Find where the given text appears and provide that cell's center as [X, Y] coordinate. 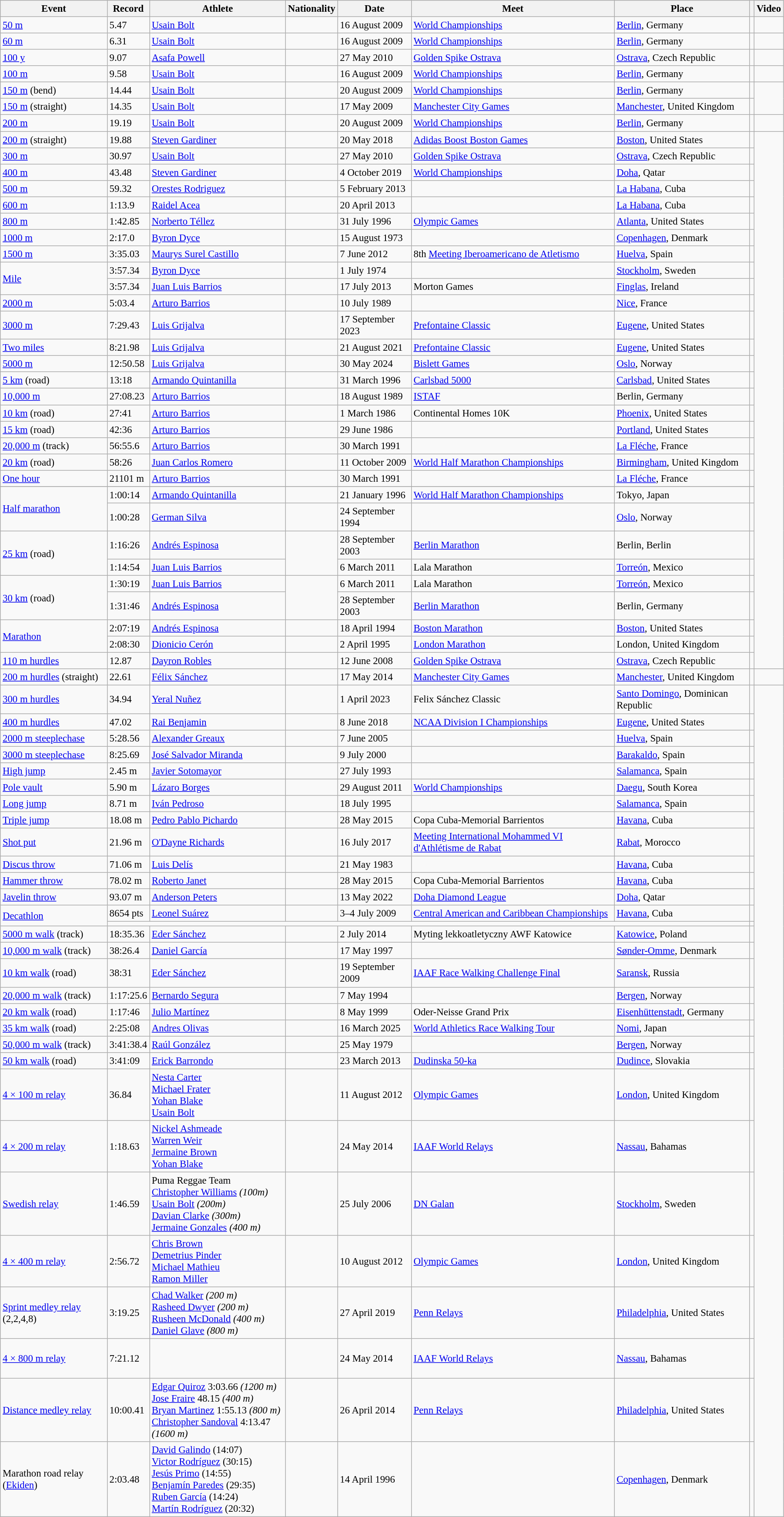
400 m hurdles [54, 722]
Norberto Téllez [218, 222]
150 m (bend) [54, 91]
1 July 1974 [374, 270]
20 km (road) [54, 462]
Finglas, Ireland [682, 287]
Erick Barrondo [218, 1061]
800 m [54, 222]
Barakaldo, Spain [682, 755]
4 × 800 m relay [54, 1359]
Continental Homes 10K [513, 413]
Distance medley relay [54, 1410]
2:25:08 [128, 1028]
Date [374, 9]
31 July 1996 [374, 222]
Katowice, Poland [682, 934]
8th Meeting Iberoamericano de Atletismo [513, 254]
18 April 1994 [374, 628]
18.08 m [128, 820]
Shot put [54, 842]
Orestes Rodriguez [218, 188]
500 m [54, 188]
19.88 [128, 140]
17 May 1997 [374, 951]
Portland, United States [682, 430]
Adidas Boost Boston Games [513, 140]
Eisenhüttenstadt, Germany [682, 1012]
DN Galan [513, 1204]
5.47 [128, 25]
Record [128, 9]
Andres Olivas [218, 1028]
Pole vault [54, 787]
24 September 1994 [374, 517]
30 km (road) [54, 598]
7:29.43 [128, 326]
Morton Games [513, 287]
Dionicio Cerón [218, 644]
6.31 [128, 41]
Carlsbad 5000 [513, 380]
Event [54, 9]
1500 m [54, 254]
1:13.9 [128, 205]
Hammer throw [54, 881]
10:00.41 [128, 1410]
21 August 2021 [374, 348]
200 m [54, 123]
25 July 2006 [374, 1204]
Dudinska 50-ka [513, 1061]
7 May 1994 [374, 995]
Yeral Nuñez [218, 700]
Raúl González [218, 1044]
Asafa Powell [218, 58]
Meeting International Mohammed VI d'Athlétisme de Rabat [513, 842]
47.02 [128, 722]
2:08:30 [128, 644]
9 July 2000 [374, 755]
Central American and Caribbean Championships [513, 913]
200 m hurdles (straight) [54, 678]
600 m [54, 205]
Chad Walker (200 m)Rasheed Dwyer (200 m)Rusheen McDonald (400 m)Daniel Glave (800 m) [218, 1313]
10,000 m [54, 397]
34.94 [128, 700]
18 August 1989 [374, 397]
100 y [54, 58]
Javelin throw [54, 897]
150 m (straight) [54, 107]
Berlin, Berlin [682, 545]
14.44 [128, 91]
25 km (road) [54, 553]
2:17.0 [128, 238]
Myting lekkoatletyczny AWF Katowice [513, 934]
8:25.69 [128, 755]
5.90 m [128, 787]
27 April 2019 [374, 1313]
15 km (road) [54, 430]
Two miles [54, 348]
World Athletics Race Walking Tour [513, 1028]
Pedro Pablo Pichardo [218, 820]
17 May 2014 [374, 678]
Marathon [54, 636]
Atlanta, United States [682, 222]
1:00:28 [128, 517]
36.84 [128, 1095]
Phoenix, United States [682, 413]
8 June 2018 [374, 722]
5 February 2013 [374, 188]
38:31 [128, 973]
3:41:09 [128, 1061]
1:30:19 [128, 584]
1:16:26 [128, 545]
300 m hurdles [54, 700]
60 m [54, 41]
5:03.4 [128, 303]
4 × 400 m relay [54, 1261]
59.32 [128, 188]
35 km walk (road) [54, 1028]
27:08.23 [128, 397]
1:31:46 [128, 606]
11 October 2009 [374, 462]
21 May 1983 [374, 864]
25 May 1979 [374, 1044]
Meet [513, 9]
High jump [54, 771]
300 m [54, 156]
One hour [54, 479]
7 June 2005 [374, 738]
2:07:19 [128, 628]
2000 m [54, 303]
3:35.03 [128, 254]
20 April 2013 [374, 205]
10 km (road) [54, 413]
9.58 [128, 74]
Marathon road relay (Ekiden) [54, 1480]
Raidel Acea [218, 205]
Discus throw [54, 864]
Roberto Janet [218, 881]
4 October 2019 [374, 172]
12 June 2008 [374, 661]
9.07 [128, 58]
Maurys Surel Castillo [218, 254]
400 m [54, 172]
13:18 [128, 380]
Anderson Peters [218, 897]
3:19.25 [128, 1313]
19.19 [128, 123]
1:00:14 [128, 495]
20,000 m (track) [54, 446]
Rabat, Morocco [682, 842]
1:46.59 [128, 1204]
18:35.36 [128, 934]
14 April 1996 [374, 1480]
20 km walk (road) [54, 1012]
12.87 [128, 661]
2:03.48 [128, 1480]
Bernardo Segura [218, 995]
3000 m steeplechase [54, 755]
Félix Sánchez [218, 678]
Place [682, 9]
16 July 2017 [374, 842]
20 May 2018 [374, 140]
14.35 [128, 107]
David Galindo (14:07)Victor Rodríguez (30:15)Jesús Primo (14:55)Benjamín Paredes (29:35)Ruben García (14:24)Martín Rodríguez (20:32) [218, 1480]
German Silva [218, 517]
Bislett Games [513, 364]
Nomi, Japan [682, 1028]
78.02 m [128, 881]
8.71 m [128, 804]
2.45 m [128, 771]
Swedish relay [54, 1204]
1 April 2023 [374, 700]
Juan Carlos Romero [218, 462]
3:41:38.4 [128, 1044]
5000 m walk (track) [54, 934]
Santo Domingo, Dominican Republic [682, 700]
3–4 July 2009 [374, 913]
23 March 2013 [374, 1061]
Iván Pedroso [218, 804]
2000 m steeplechase [54, 738]
Carlsbad, United States [682, 380]
110 m hurdles [54, 661]
Birmingham, United Kingdom [682, 462]
Daegu, South Korea [682, 787]
Triple jump [54, 820]
29 June 1986 [374, 430]
10 km walk (road) [54, 973]
17 July 2013 [374, 287]
10 July 1989 [374, 303]
50 m [54, 25]
4 × 200 m relay [54, 1146]
Nationality [312, 9]
Rai Benjamin [218, 722]
Sønder-Omme, Denmark [682, 951]
5:28.56 [128, 738]
71.06 m [128, 864]
43.48 [128, 172]
100 m [54, 74]
50 km walk (road) [54, 1061]
10,000 m walk (track) [54, 951]
Lázaro Borges [218, 787]
200 m (straight) [54, 140]
José Salvador Miranda [218, 755]
ISTAF [513, 397]
Mile [54, 279]
16 March 2025 [374, 1028]
Chris BrownDemetrius PinderMichael MathieuRamon Miller [218, 1261]
18 July 1995 [374, 804]
Video [769, 9]
1:14:54 [128, 567]
Tokyo, Japan [682, 495]
Doha Diamond League [513, 897]
10 August 2012 [374, 1261]
1:18.63 [128, 1146]
Saransk, Russia [682, 973]
2 April 1995 [374, 644]
8 May 1999 [374, 1012]
58:26 [128, 462]
13 May 2022 [374, 897]
Nice, France [682, 303]
Sprint medley relay (2,2,4,8) [54, 1313]
17 May 2009 [374, 107]
IAAF Race Walking Challenge Final [513, 973]
Oder-Neisse Grand Prix [513, 1012]
3000 m [54, 326]
11 August 2012 [374, 1095]
42:36 [128, 430]
Decathlon [54, 916]
Nesta CarterMichael FraterYohan BlakeUsain Bolt [218, 1095]
21.96 m [128, 842]
27 July 1993 [374, 771]
31 March 1996 [374, 380]
Puma Reggae TeamChristopher Williams (100m)Usain Bolt (200m)Davian Clarke (300m)Jermaine Gonzales (400 m) [218, 1204]
Felix Sánchez Classic [513, 700]
12:50.58 [128, 364]
5 km (road) [54, 380]
19 September 2009 [374, 973]
1000 m [54, 238]
50,000 m walk (track) [54, 1044]
Nickel AshmeadeWarren WeirJermaine BrownYohan Blake [218, 1146]
1:17:25.6 [128, 995]
8654 pts [128, 913]
Edgar Quiroz 3:03.66 (1200 m)Jose Fraire 48.15 (400 m)Bryan Martinez 1:55.13 (800 m)Christopher Sandoval 4:13.47 (1600 m) [218, 1410]
2 July 2014 [374, 934]
7 June 2012 [374, 254]
Dayron Robles [218, 661]
30.97 [128, 156]
1:42.85 [128, 222]
29 August 2011 [374, 787]
15 August 1973 [374, 238]
93.07 m [128, 897]
8:21.98 [128, 348]
26 April 2014 [374, 1410]
Athlete [218, 9]
21 January 1996 [374, 495]
Leonel Suárez [218, 913]
Julio Martínez [218, 1012]
O'Dayne Richards [218, 842]
Dudince, Slovakia [682, 1061]
17 September 2023 [374, 326]
Alexander Greaux [218, 738]
1 March 1986 [374, 413]
London Marathon [513, 644]
Luis Delís [218, 864]
5000 m [54, 364]
Long jump [54, 804]
Daniel García [218, 951]
38:26.4 [128, 951]
22.61 [128, 678]
20,000 m walk (track) [54, 995]
7:21.12 [128, 1359]
NCAA Division I Championships [513, 722]
Javier Sotomayor [218, 771]
Boston Marathon [513, 628]
2:56.72 [128, 1261]
1:17:46 [128, 1012]
4 × 100 m relay [54, 1095]
Half marathon [54, 509]
56:55.6 [128, 446]
21101 m [128, 479]
30 May 2024 [374, 364]
27:41 [128, 413]
